From the cell containing the given text, extract its center point as (X, Y) coordinate. 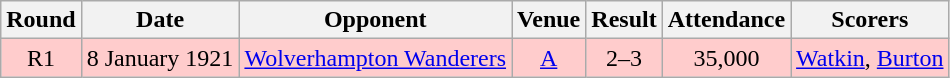
R1 (41, 58)
8 January 1921 (160, 58)
A (549, 58)
Attendance (726, 20)
Date (160, 20)
Watkin, Burton (870, 58)
2–3 (624, 58)
35,000 (726, 58)
Opponent (376, 20)
Venue (549, 20)
Round (41, 20)
Wolverhampton Wanderers (376, 58)
Result (624, 20)
Scorers (870, 20)
